Return [x, y] of the center of cell containing provided text 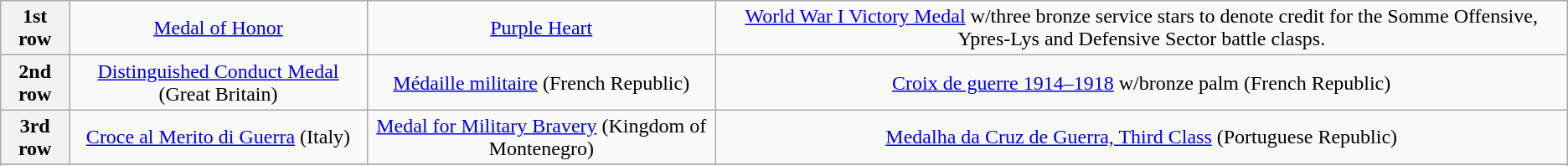
Medal for Military Bravery (Kingdom of Montenegro) [541, 137]
Medal of Honor [219, 29]
3rd row [35, 137]
Distinguished Conduct Medal (Great Britain) [219, 82]
Croce al Merito di Guerra (Italy) [219, 137]
World War I Victory Medal w/three bronze service stars to denote credit for the Somme Offensive, Ypres-Lys and Defensive Sector battle clasps. [1141, 29]
1st row [35, 29]
2nd row [35, 82]
Médaille militaire (French Republic) [541, 82]
Medalha da Cruz de Guerra, Third Class (Portuguese Republic) [1141, 137]
Croix de guerre 1914–1918 w/bronze palm (French Republic) [1141, 82]
Purple Heart [541, 29]
